Determine the (X, Y) coordinate at the center of the cell enclosing the given text.  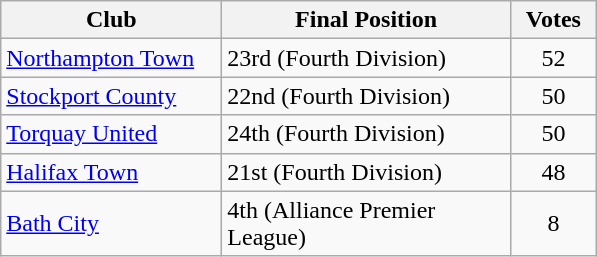
Club (112, 20)
Northampton Town (112, 58)
22nd (Fourth Division) (366, 96)
Bath City (112, 224)
21st (Fourth Division) (366, 172)
48 (553, 172)
4th (Alliance Premier League) (366, 224)
Halifax Town (112, 172)
23rd (Fourth Division) (366, 58)
Votes (553, 20)
Stockport County (112, 96)
52 (553, 58)
Final Position (366, 20)
Torquay United (112, 134)
8 (553, 224)
24th (Fourth Division) (366, 134)
